Pinpoint the cell where the given text exists, returning its (x, y) midpoint coordinate. 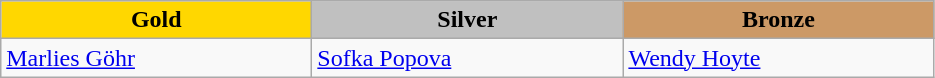
Sofka Popova (468, 58)
Wendy Hoyte (778, 58)
Gold (156, 20)
Marlies Göhr (156, 58)
Bronze (778, 20)
Silver (468, 20)
